Search for the cell housing the specified text and yield its (X, Y) center coordinate. 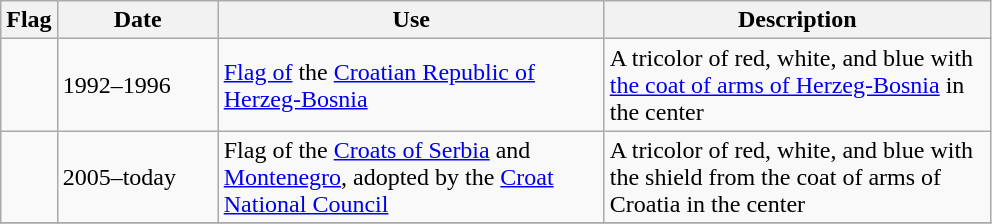
A tricolor of red, white, and blue with the coat of arms of Herzeg-Bosnia in the center (797, 85)
A tricolor of red, white, and blue with the shield from the coat of arms of Croatia in the center (797, 177)
2005–today (138, 177)
Flag (29, 20)
Flag of the Croatian Republic of Herzeg-Bosnia (411, 85)
Use (411, 20)
Flag of the Croats of Serbia and Montenegro, adopted by the Croat National Council (411, 177)
Description (797, 20)
1992–1996 (138, 85)
Date (138, 20)
